Output the (x, y) coordinate of the center of the cell containing the given text.  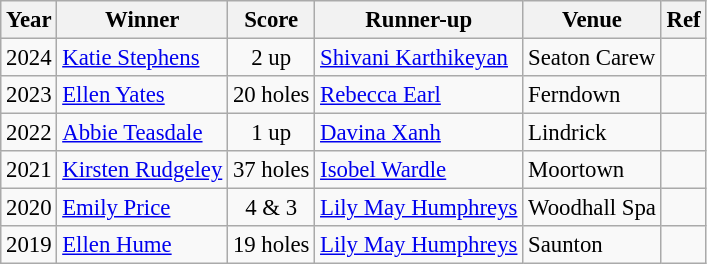
20 holes (272, 95)
Saunton (592, 245)
Davina Xanh (419, 133)
2 up (272, 58)
2024 (29, 58)
Emily Price (142, 208)
Year (29, 20)
19 holes (272, 245)
Ferndown (592, 95)
Ref (684, 20)
Ellen Yates (142, 95)
Venue (592, 20)
2019 (29, 245)
2020 (29, 208)
37 holes (272, 170)
Ellen Hume (142, 245)
Score (272, 20)
Katie Stephens (142, 58)
Woodhall Spa (592, 208)
2023 (29, 95)
Seaton Carew (592, 58)
Winner (142, 20)
Rebecca Earl (419, 95)
Isobel Wardle (419, 170)
4 & 3 (272, 208)
2022 (29, 133)
2021 (29, 170)
Moortown (592, 170)
Shivani Karthikeyan (419, 58)
Kirsten Rudgeley (142, 170)
Abbie Teasdale (142, 133)
Lindrick (592, 133)
1 up (272, 133)
Runner-up (419, 20)
